Scan for the cell matching the given text and deliver its (X, Y) coordinate at center. 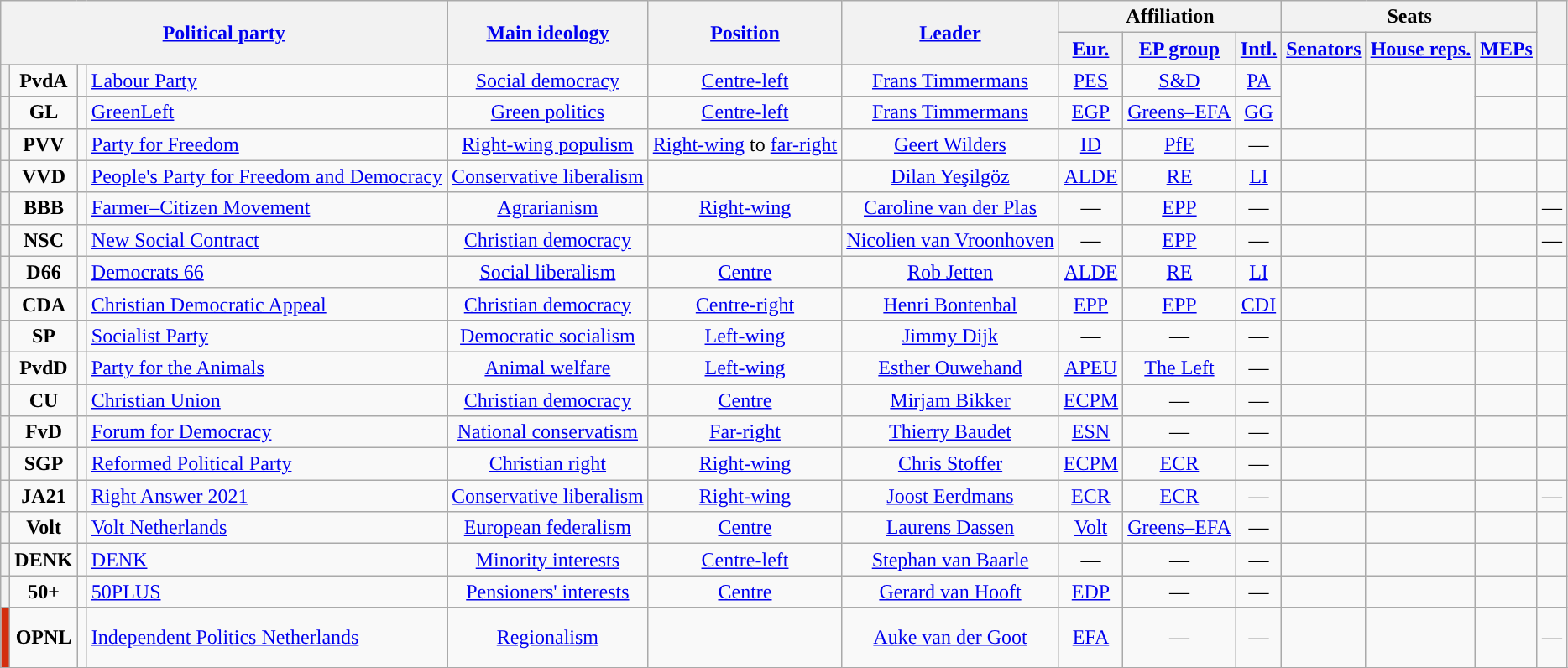
GL (44, 112)
BBB (44, 208)
Pensioners' interests (548, 592)
Party for Freedom (267, 144)
PvdD (44, 368)
New Social Contract (267, 240)
APEU (1090, 368)
Esther Ouwehand (950, 368)
Christian right (548, 464)
CDI (1258, 304)
Democratic socialism (548, 336)
Volt Netherlands (267, 528)
50+ (44, 592)
JA21 (44, 496)
Right-wing to far-right (745, 144)
Party for the Animals (267, 368)
Right-wing populism (548, 144)
MEPs (1507, 49)
Social democracy (548, 81)
Regionalism (548, 638)
FvD (44, 432)
Dilan Yeşilgöz (950, 176)
Green politics (548, 112)
Intl. (1258, 49)
Geert Wilders (950, 144)
Gerard van Hooft (950, 592)
D66 (44, 272)
Minority interests (548, 560)
OPNL (44, 638)
EDP (1090, 592)
Leader (950, 33)
Jimmy Dijk (950, 336)
Caroline van der Plas (950, 208)
PfE (1180, 144)
Auke van der Goot (950, 638)
EP group (1180, 49)
Christian Union (267, 400)
Labour Party (267, 81)
Christian Democratic Appeal (267, 304)
National conservatism (548, 432)
Forum for Democracy (267, 432)
NSC (44, 240)
Farmer–Citizen Movement (267, 208)
SP (44, 336)
CU (44, 400)
Reformed Political Party (267, 464)
Affiliation (1170, 17)
Socialist Party (267, 336)
European federalism (548, 528)
Mirjam Bikker (950, 400)
The Left (1180, 368)
Senators (1324, 49)
PvdA (44, 81)
Centre-right (745, 304)
Nicolien van Vroonhoven (950, 240)
Eur. (1090, 49)
Main ideology (548, 33)
Right Answer 2021 (267, 496)
S&D (1180, 81)
50PLUS (267, 592)
Thierry Baudet (950, 432)
Agrarianism (548, 208)
Independent Politics Netherlands (267, 638)
Animal welfare (548, 368)
Stephan van Baarle (950, 560)
PA (1258, 81)
ID (1090, 144)
Position (745, 33)
Far-right (745, 432)
GG (1258, 112)
SGP (44, 464)
People's Party for Freedom and Democracy (267, 176)
Henri Bontenbal (950, 304)
Chris Stoffer (950, 464)
Social liberalism (548, 272)
Democrats 66 (267, 272)
Political party (224, 33)
ESN (1090, 432)
Laurens Dassen (950, 528)
GreenLeft (267, 112)
CDA (44, 304)
EFA (1090, 638)
VVD (44, 176)
PVV (44, 144)
Joost Eerdmans (950, 496)
EGP (1090, 112)
Seats (1410, 17)
House reps. (1420, 49)
Rob Jetten (950, 272)
PES (1090, 81)
